Extract the [x, y] coordinate from the center of the cell holding the provided text.  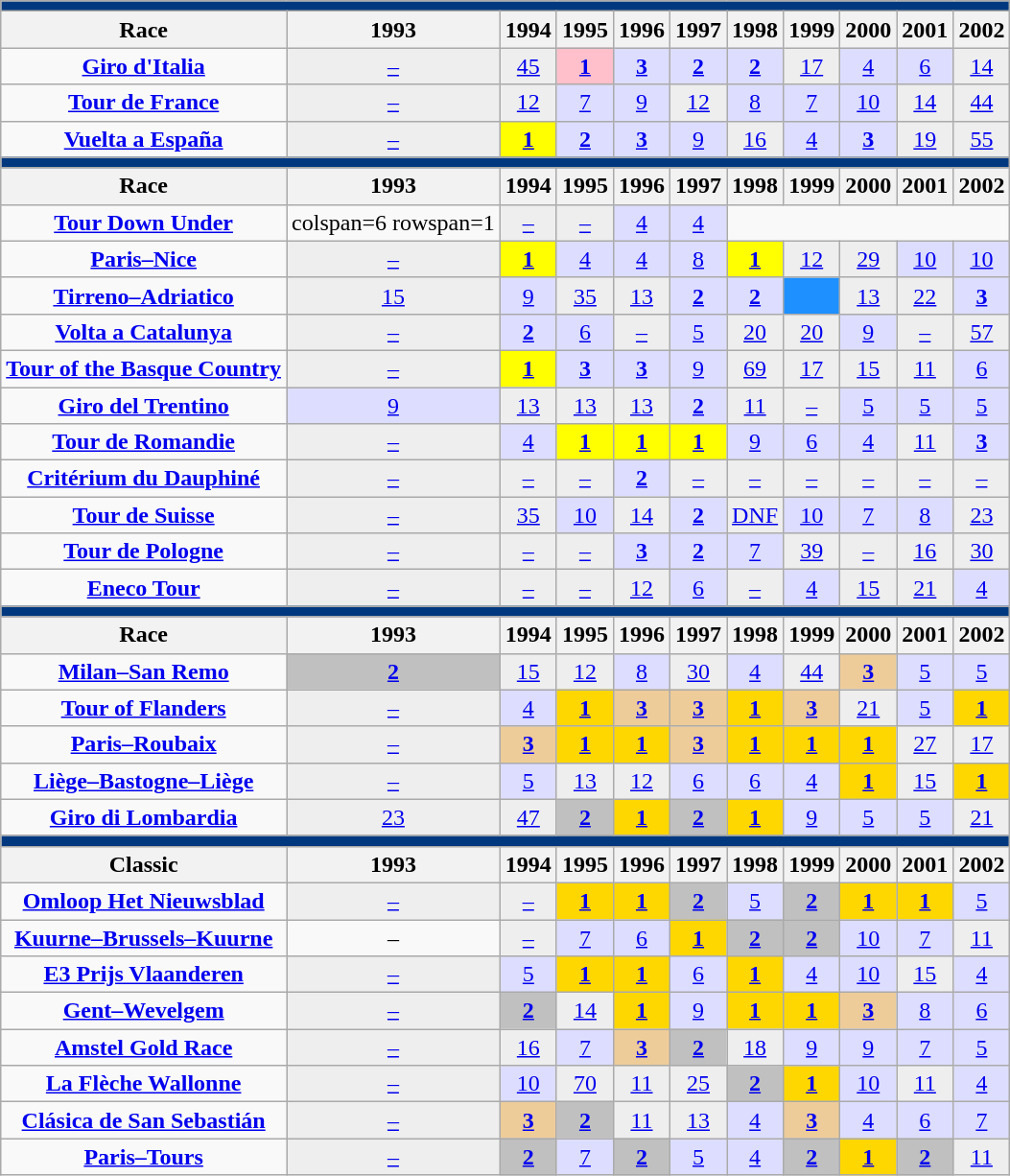
69 [756, 368]
Critérium du Dauphiné [144, 479]
Clásica de San Sebastián [144, 1120]
Tour Down Under [144, 223]
Paris–Tours [144, 1157]
Volta a Catalunya [144, 332]
57 [982, 332]
Amstel Gold Race [144, 1047]
Giro del Trentino [144, 406]
Classic [144, 864]
45 [528, 66]
Tour de France [144, 103]
Milan–San Remo [144, 671]
Kuurne–Brussels–Kuurne [144, 937]
Eneco Tour [144, 588]
18 [756, 1047]
47 [528, 817]
E3 Prijs Vlaanderen [144, 975]
Giro d'Italia [144, 66]
Liège–Bastogne–Liège [144, 781]
Paris–Roubaix [144, 744]
70 [585, 1084]
22 [925, 295]
Tour of the Basque Country [144, 368]
Tour de Suisse [144, 515]
La Flèche Wallonne [144, 1084]
Gent–Wevelgem [144, 1011]
Giro di Lombardia [144, 817]
DNF [756, 515]
25 [698, 1084]
Tirreno–Adriatico [144, 295]
Vuelta a España [144, 139]
27 [925, 744]
Tour of Flanders [144, 708]
39 [811, 552]
Tour de Pologne [144, 552]
colspan=6 rowspan=1 [393, 223]
55 [982, 139]
Tour de Romandie [144, 442]
29 [869, 259]
Paris–Nice [144, 259]
Omloop Het Nieuwsblad [144, 901]
19 [925, 139]
